Provide the (X, Y) coordinate of the cell's center where the given text is located.  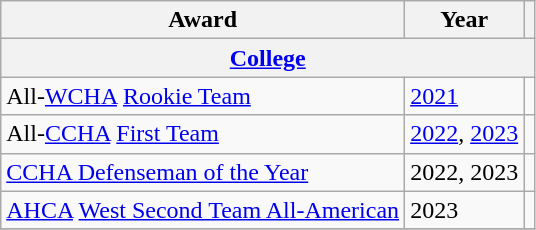
Year (464, 20)
College (268, 58)
2021 (464, 96)
CCHA Defenseman of the Year (203, 172)
All-WCHA Rookie Team (203, 96)
All-CCHA First Team (203, 134)
AHCA West Second Team All-American (203, 210)
Award (203, 20)
2023 (464, 210)
